Search for the cell housing the specified text and yield its (x, y) center coordinate. 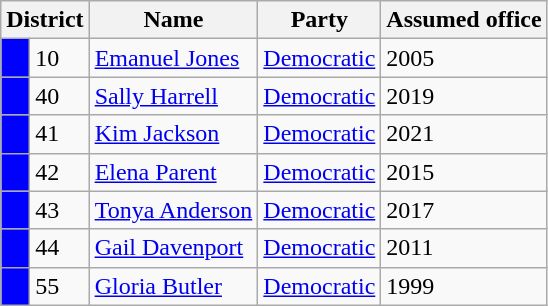
44 (60, 248)
40 (60, 96)
2015 (464, 172)
District (45, 20)
Elena Parent (174, 172)
55 (60, 286)
2005 (464, 58)
10 (60, 58)
41 (60, 134)
2021 (464, 134)
Tonya Anderson (174, 210)
2019 (464, 96)
42 (60, 172)
Name (174, 20)
2017 (464, 210)
Assumed office (464, 20)
2011 (464, 248)
Gloria Butler (174, 286)
43 (60, 210)
Kim Jackson (174, 134)
Sally Harrell (174, 96)
Emanuel Jones (174, 58)
Party (320, 20)
Gail Davenport (174, 248)
1999 (464, 286)
